Identify which cell holds the provided text, then report its (x, y) central coordinate. 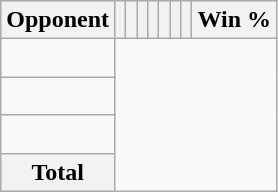
Total (58, 172)
Win % (234, 20)
Opponent (58, 20)
